Capture the cell that displays the provided text and extract its (X, Y) central coordinate. 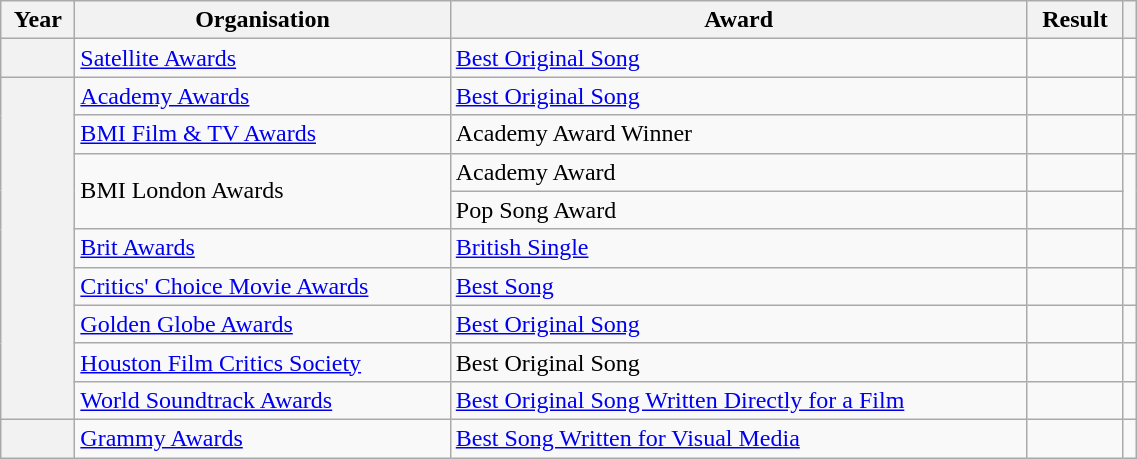
Award (738, 20)
British Single (738, 248)
Critics' Choice Movie Awards (262, 286)
Academy Award (738, 172)
Golden Globe Awards (262, 324)
World Soundtrack Awards (262, 400)
Pop Song Award (738, 210)
Year (38, 20)
Result (1075, 20)
Best Original Song Written Directly for a Film (738, 400)
Academy Award Winner (738, 134)
Best Song (738, 286)
BMI Film & TV Awards (262, 134)
Grammy Awards (262, 438)
BMI London Awards (262, 191)
Best Song Written for Visual Media (738, 438)
Organisation (262, 20)
Satellite Awards (262, 58)
Houston Film Critics Society (262, 362)
Academy Awards (262, 96)
Brit Awards (262, 248)
